Provide the [x, y] coordinate of the cell's center where the given text is located.  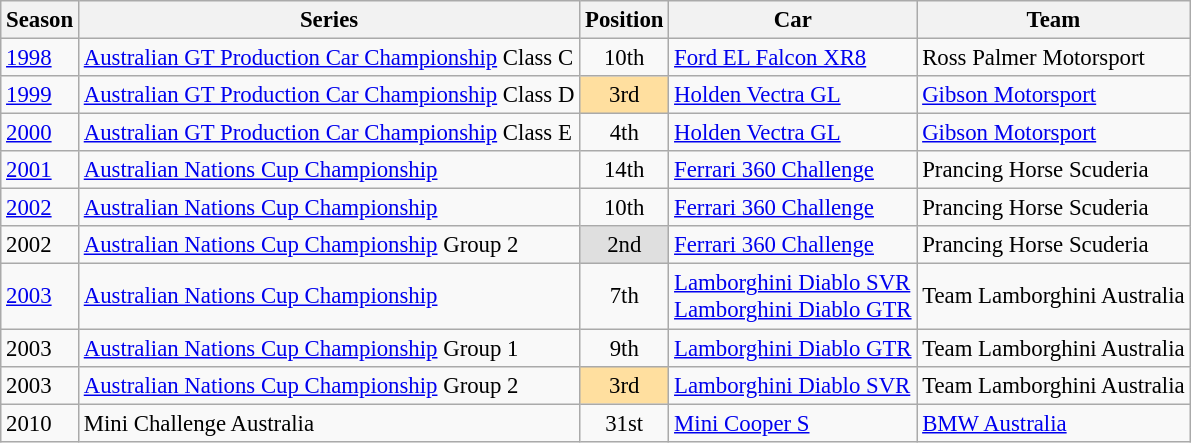
Series [328, 20]
14th [624, 170]
Lamborghini Diablo GTR [793, 348]
9th [624, 348]
BMW Australia [1054, 423]
Ross Palmer Motorsport [1054, 58]
Lamborghini Diablo SVR [793, 385]
4th [624, 133]
2000 [40, 133]
Season [40, 20]
Lamborghini Diablo SVRLamborghini Diablo GTR [793, 296]
7th [624, 296]
Australian GT Production Car Championship Class D [328, 95]
Position [624, 20]
Mini Challenge Australia [328, 423]
Ford EL Falcon XR8 [793, 58]
1998 [40, 58]
2nd [624, 245]
Car [793, 20]
1999 [40, 95]
2010 [40, 423]
Australian Nations Cup Championship Group 1 [328, 348]
Mini Cooper S [793, 423]
Australian GT Production Car Championship Class C [328, 58]
2001 [40, 170]
Team [1054, 20]
31st [624, 423]
Australian GT Production Car Championship Class E [328, 133]
